Find where the given text appears and provide that cell's center as [X, Y] coordinate. 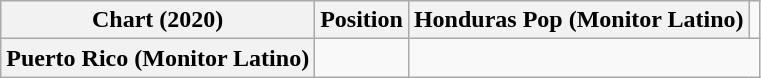
Chart (2020) [158, 20]
Honduras Pop (Monitor Latino) [578, 20]
Position [362, 20]
Puerto Rico (Monitor Latino) [158, 58]
